Identify which cell holds the provided text, then report its (x, y) central coordinate. 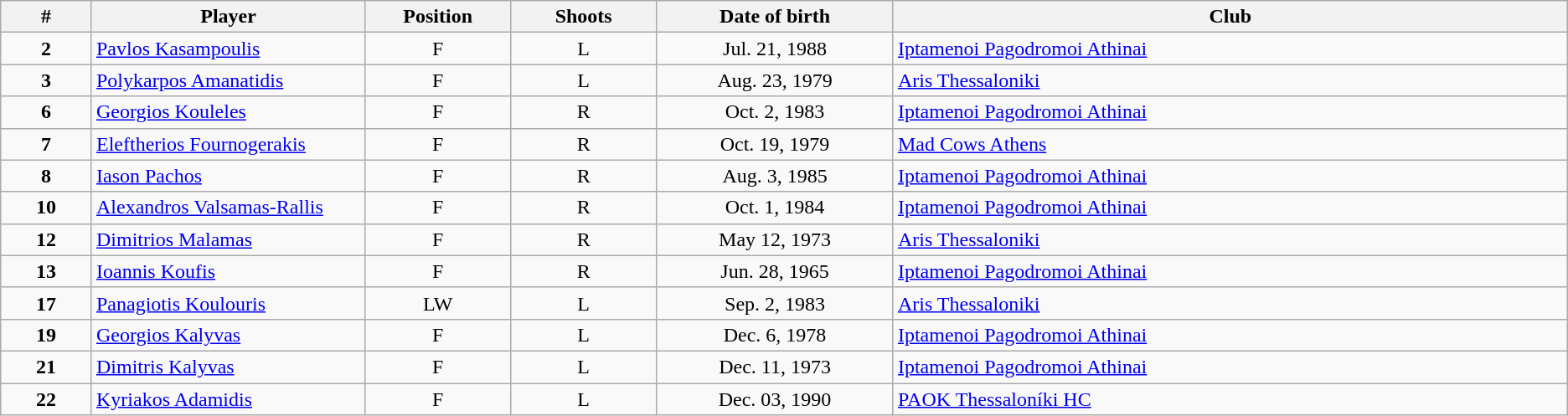
Georgios Kalyvas (228, 335)
Dimitrios Malamas (228, 239)
# (47, 17)
Jul. 21, 1988 (776, 49)
Date of birth (776, 17)
LW (438, 303)
Aug. 3, 1985 (776, 176)
Oct. 2, 1983 (776, 112)
Shoots (584, 17)
12 (47, 239)
Club (1230, 17)
3 (47, 80)
Dimitris Kalyvas (228, 367)
PAOK Thessaloníki HC (1230, 399)
Georgios Kouleles (228, 112)
Panagiotis Koulouris (228, 303)
Eleftherios Fournogerakis (228, 144)
Dec. 11, 1973 (776, 367)
Oct. 1, 1984 (776, 208)
Pavlos Kasampoulis (228, 49)
22 (47, 399)
2 (47, 49)
8 (47, 176)
Dec. 03, 1990 (776, 399)
Polykarpos Amanatidis (228, 80)
13 (47, 271)
17 (47, 303)
Iason Pachos (228, 176)
21 (47, 367)
Sep. 2, 1983 (776, 303)
10 (47, 208)
Ioannis Koufis (228, 271)
Jun. 28, 1965 (776, 271)
Oct. 19, 1979 (776, 144)
Kyriakos Adamidis (228, 399)
Position (438, 17)
Aug. 23, 1979 (776, 80)
6 (47, 112)
May 12, 1973 (776, 239)
Mad Cows Athens (1230, 144)
Dec. 6, 1978 (776, 335)
Player (228, 17)
7 (47, 144)
Alexandros Valsamas-Rallis (228, 208)
19 (47, 335)
